Search for the cell housing the specified text and yield its [X, Y] center coordinate. 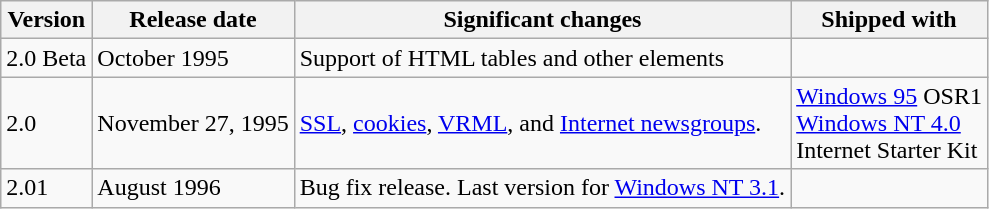
2.0 [46, 123]
Windows 95 OSR1 Windows NT 4.0 Internet Starter Kit [890, 123]
November 27, 1995 [193, 123]
2.0 Beta [46, 58]
August 1996 [193, 188]
Shipped with [890, 20]
Version [46, 20]
Support of HTML tables and other elements [542, 58]
Significant changes [542, 20]
Bug fix release. Last version for Windows NT 3.1. [542, 188]
Release date [193, 20]
SSL, cookies, VRML, and Internet newsgroups. [542, 123]
2.01 [46, 188]
October 1995 [193, 58]
